Return (X, Y) of the center of cell containing provided text 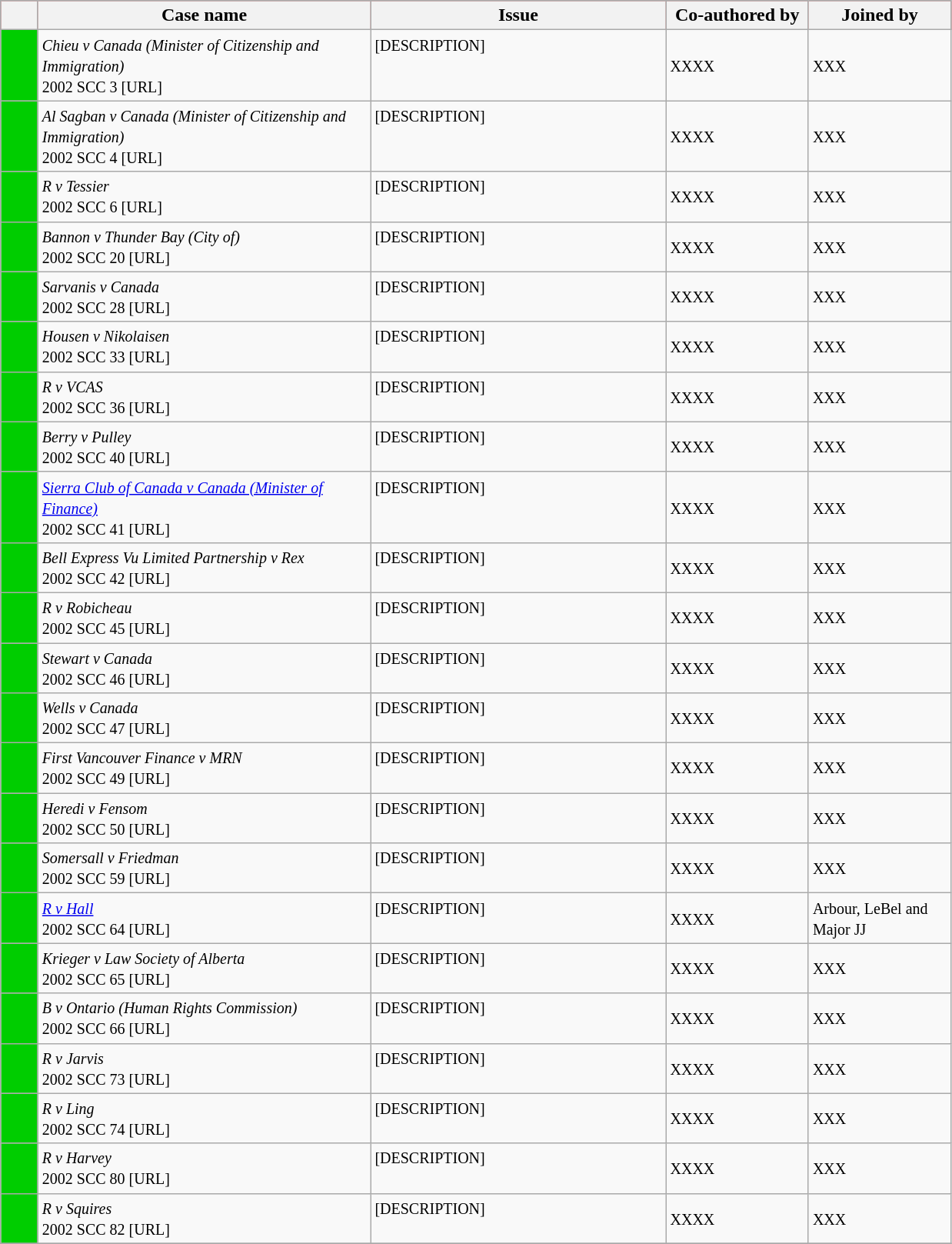
R v Tessier2002 SCC 6 [URL] (205, 197)
Arbour, LeBel and Major JJ (880, 919)
Co-authored by (737, 15)
Housen v Nikolaisen2002 SCC 33 [URL] (205, 346)
R v VCAS2002 SCC 36 [URL] (205, 397)
Stewart v Canada2002 SCC 46 [URL] (205, 668)
Krieger v Law Society of Alberta2002 SCC 65 [URL] (205, 968)
First Vancouver Finance v MRN2002 SCC 49 [URL] (205, 768)
R v Robicheau2002 SCC 45 [URL] (205, 617)
R v Jarvis2002 SCC 73 [URL] (205, 1068)
Al Sagban v Canada (Minister of Citizenship and Immigration)2002 SCC 4 [URL] (205, 136)
R v Hall2002 SCC 64 [URL] (205, 919)
Heredi v Fensom2002 SCC 50 [URL] (205, 819)
R v Harvey2002 SCC 80 [URL] (205, 1168)
Case name (205, 15)
Bannon v Thunder Bay (City of)2002 SCC 20 [URL] (205, 246)
Bell Express Vu Limited Partnership v Rex2002 SCC 42 [URL] (205, 568)
Somersall v Friedman2002 SCC 59 [URL] (205, 868)
Berry v Pulley2002 SCC 40 [URL] (205, 446)
Issue (518, 15)
Sierra Club of Canada v Canada (Minister of Finance)2002 SCC 41 [URL] (205, 507)
Wells v Canada2002 SCC 47 [URL] (205, 719)
B v Ontario (Human Rights Commission)2002 SCC 66 [URL] (205, 1019)
Joined by (880, 15)
Sarvanis v Canada2002 SCC 28 [URL] (205, 297)
R v Squires2002 SCC 82 [URL] (205, 1219)
Chieu v Canada (Minister of Citizenship and Immigration)2002 SCC 3 [URL] (205, 65)
R v Ling2002 SCC 74 [URL] (205, 1119)
